Return [x, y] of the center of cell containing provided text 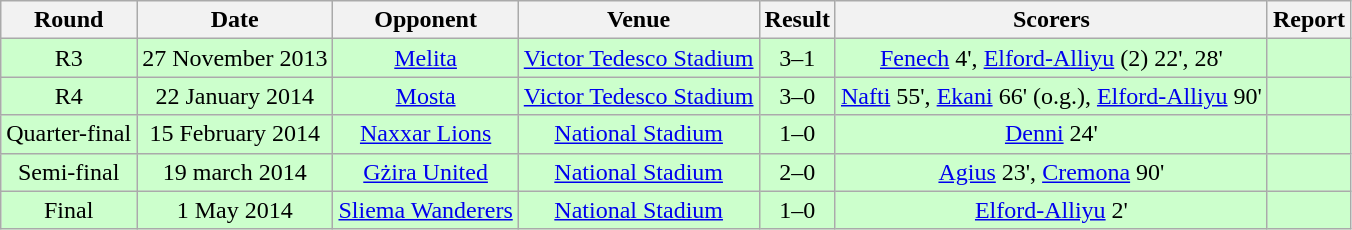
Agius 23', Cremona 90' [1051, 172]
2–0 [797, 172]
27 November 2013 [235, 58]
Scorers [1051, 20]
3–1 [797, 58]
Venue [638, 20]
Denni 24' [1051, 134]
Round [69, 20]
Nafti 55', Ekani 66' (o.g.), Elford-Alliyu 90' [1051, 96]
R3 [69, 58]
Sliema Wanderers [426, 210]
1 May 2014 [235, 210]
Gżira United [426, 172]
R4 [69, 96]
22 January 2014 [235, 96]
Quarter-final [69, 134]
19 march 2014 [235, 172]
Date [235, 20]
Final [69, 210]
Mosta [426, 96]
Fenech 4', Elford-Alliyu (2) 22', 28' [1051, 58]
15 February 2014 [235, 134]
Naxxar Lions [426, 134]
Opponent [426, 20]
Elford-Alliyu 2' [1051, 210]
Melita [426, 58]
Report [1308, 20]
Semi-final [69, 172]
Result [797, 20]
3–0 [797, 96]
